Capture the cell that displays the provided text and extract its [X, Y] central coordinate. 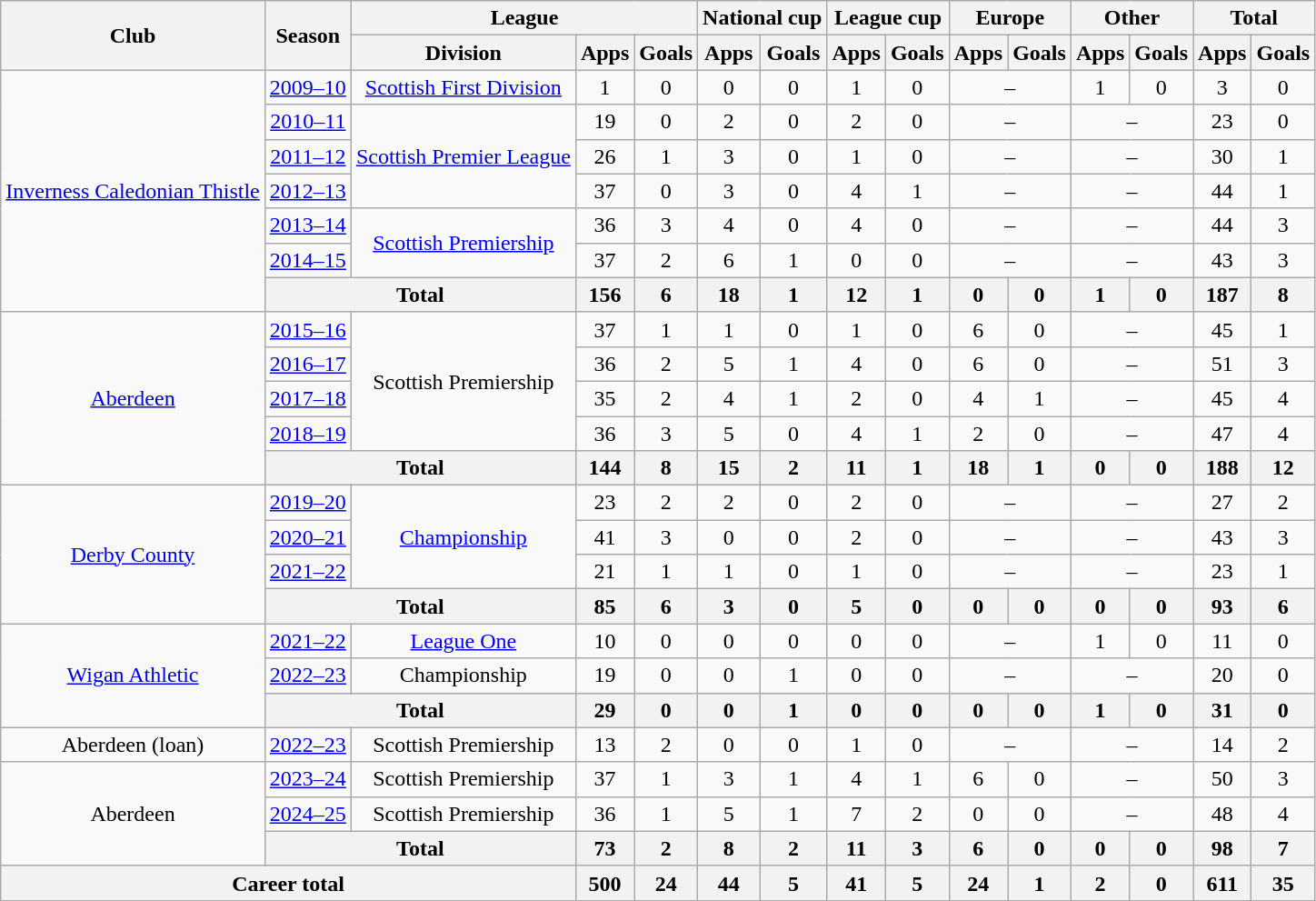
League One [464, 641]
League [523, 18]
2020–21 [307, 537]
31 [1222, 710]
League cup [888, 18]
2024–25 [307, 814]
Europe [1010, 18]
Club [133, 35]
20 [1222, 676]
93 [1222, 606]
15 [729, 468]
10 [604, 641]
2023–24 [307, 779]
50 [1222, 779]
85 [604, 606]
27 [1222, 503]
2015–16 [307, 329]
Career total [289, 883]
Inverness Caledonian Thistle [133, 191]
Aberdeen (loan) [133, 745]
500 [604, 883]
2016–17 [307, 364]
2017–18 [307, 398]
29 [604, 710]
73 [604, 848]
26 [604, 156]
2014–15 [307, 260]
2010–11 [307, 122]
2018–19 [307, 434]
13 [604, 745]
187 [1222, 295]
2011–12 [307, 156]
14 [1222, 745]
Wigan Athletic [133, 676]
Division [464, 53]
30 [1222, 156]
47 [1222, 434]
Scottish First Division [464, 87]
144 [604, 468]
2019–20 [307, 503]
156 [604, 295]
2012–13 [307, 191]
Scottish Premier League [464, 156]
51 [1222, 364]
21 [604, 572]
Derby County [133, 555]
Season [307, 35]
2013–14 [307, 225]
48 [1222, 814]
Other [1132, 18]
National cup [763, 18]
2009–10 [307, 87]
611 [1222, 883]
188 [1222, 468]
98 [1222, 848]
